Output the [x, y] coordinate of the center of the cell containing the given text.  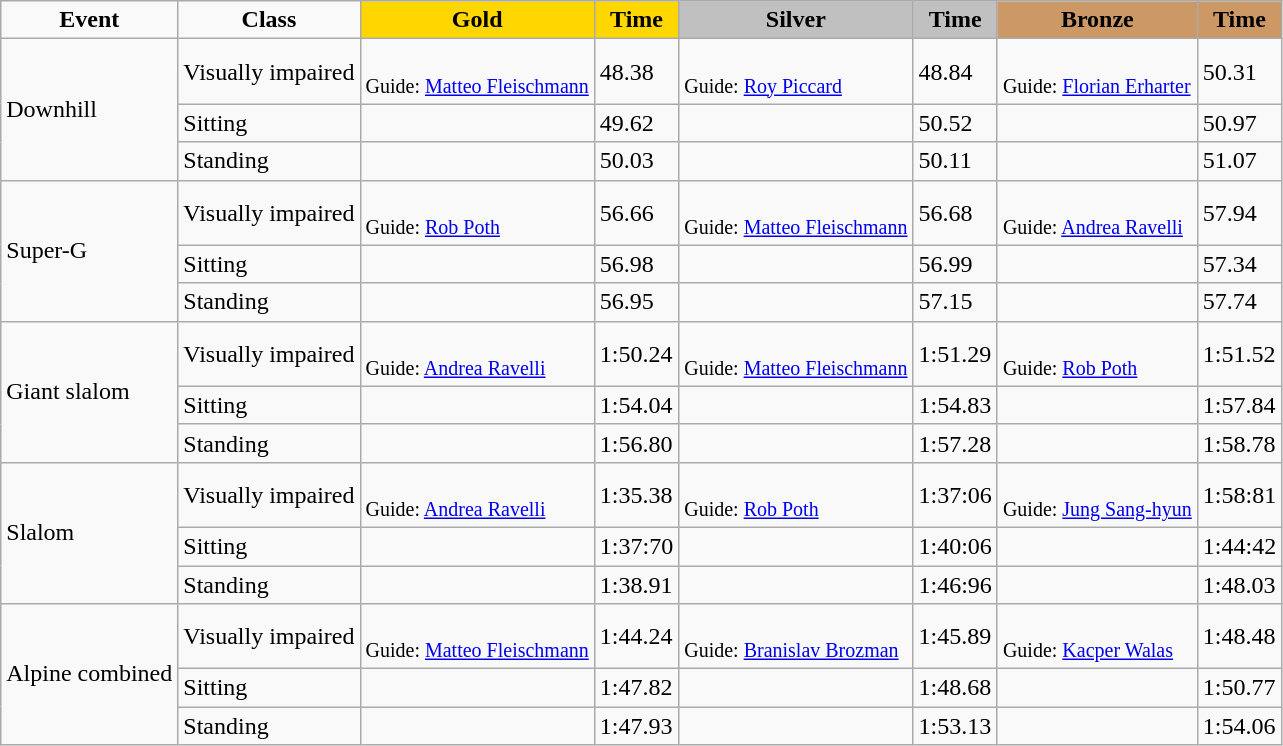
Class [269, 20]
1:53.13 [955, 726]
1:50.24 [636, 354]
Downhill [90, 110]
1:37:06 [955, 494]
1:57.84 [1239, 405]
56.66 [636, 212]
Super-G [90, 250]
1:44.24 [636, 636]
Guide: Roy Piccard [796, 72]
50.97 [1239, 123]
1:51.52 [1239, 354]
56.95 [636, 302]
1:40:06 [955, 546]
1:54.83 [955, 405]
1:54.06 [1239, 726]
1:45.89 [955, 636]
56.99 [955, 264]
Event [90, 20]
1:51.29 [955, 354]
Guide: Kacper Walas [1097, 636]
1:57.28 [955, 443]
Slalom [90, 532]
Guide: Florian Erharter [1097, 72]
Guide: Branislav Brozman [796, 636]
1:37:70 [636, 546]
1:54.04 [636, 405]
50.52 [955, 123]
50.11 [955, 161]
1:48.68 [955, 688]
50.31 [1239, 72]
Bronze [1097, 20]
1:56.80 [636, 443]
1:50.77 [1239, 688]
57.15 [955, 302]
57.94 [1239, 212]
1:58:81 [1239, 494]
56.98 [636, 264]
Alpine combined [90, 674]
1:44:42 [1239, 546]
56.68 [955, 212]
49.62 [636, 123]
1:38.91 [636, 585]
1:58.78 [1239, 443]
Guide: Jung Sang-hyun [1097, 494]
50.03 [636, 161]
1:46:96 [955, 585]
48.84 [955, 72]
1:47.82 [636, 688]
57.74 [1239, 302]
1:47.93 [636, 726]
Silver [796, 20]
1:48.03 [1239, 585]
57.34 [1239, 264]
48.38 [636, 72]
Gold [477, 20]
Giant slalom [90, 392]
1:35.38 [636, 494]
1:48.48 [1239, 636]
51.07 [1239, 161]
